Find where the given text appears and provide that cell's center as [X, Y] coordinate. 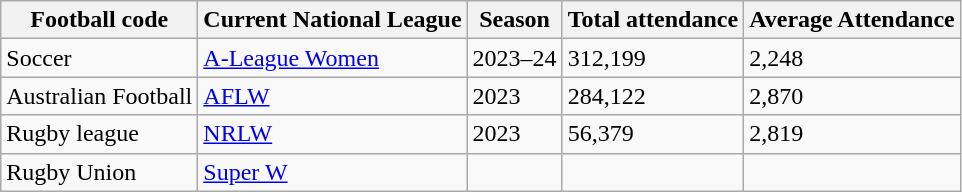
Football code [100, 20]
Total attendance [653, 20]
2023–24 [514, 58]
2,870 [852, 96]
Current National League [332, 20]
2,819 [852, 134]
Rugby league [100, 134]
Average Attendance [852, 20]
56,379 [653, 134]
NRLW [332, 134]
312,199 [653, 58]
AFLW [332, 96]
2,248 [852, 58]
A-League Women [332, 58]
Soccer [100, 58]
Season [514, 20]
Super W [332, 172]
Australian Football [100, 96]
284,122 [653, 96]
Rugby Union [100, 172]
